Provide the [X, Y] coordinate of the cell's center where the given text is located.  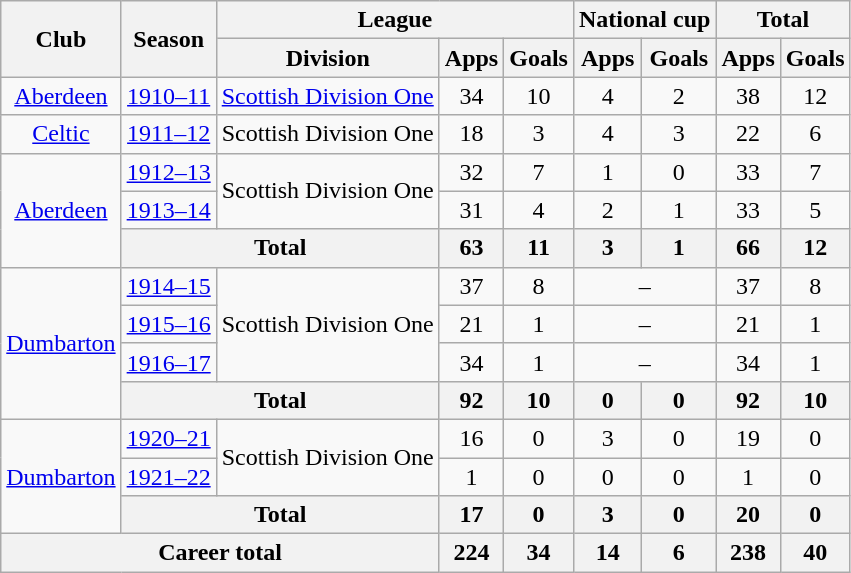
Division [328, 58]
1912–13 [168, 172]
14 [607, 553]
63 [471, 248]
1916–17 [168, 362]
League [394, 20]
1914–15 [168, 286]
11 [539, 248]
Club [61, 39]
16 [471, 438]
5 [815, 210]
1911–12 [168, 134]
1915–16 [168, 324]
40 [815, 553]
31 [471, 210]
66 [748, 248]
224 [471, 553]
22 [748, 134]
Season [168, 39]
1910–11 [168, 96]
38 [748, 96]
1921–22 [168, 477]
32 [471, 172]
238 [748, 553]
1920–21 [168, 438]
18 [471, 134]
17 [471, 515]
20 [748, 515]
19 [748, 438]
Celtic [61, 134]
1913–14 [168, 210]
Career total [220, 553]
National cup [644, 20]
